From the cell containing the given text, extract its center point as (X, Y) coordinate. 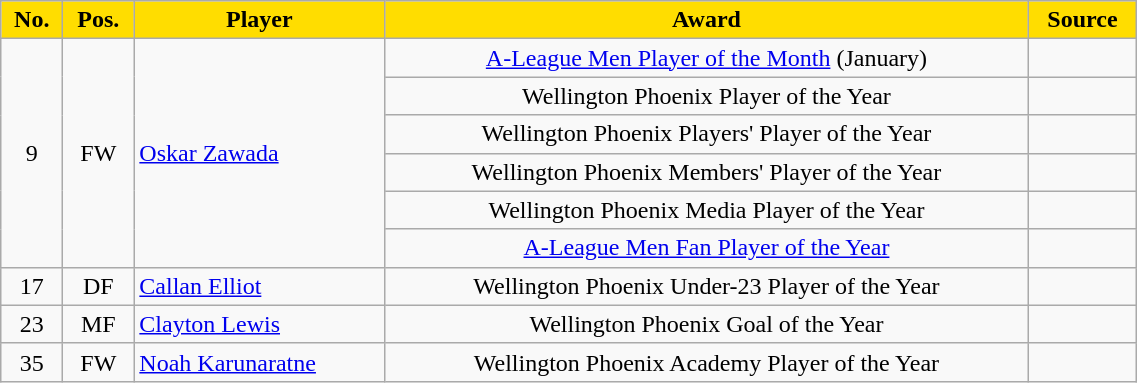
A-League Men Player of the Month (January) (706, 58)
Wellington Phoenix Player of the Year (706, 96)
Wellington Phoenix Under-23 Player of the Year (706, 286)
DF (98, 286)
Wellington Phoenix Goal of the Year (706, 324)
Wellington Phoenix Members' Player of the Year (706, 172)
Noah Karunaratne (260, 362)
Callan Elliot (260, 286)
9 (32, 153)
A-League Men Fan Player of the Year (706, 248)
Wellington Phoenix Academy Player of the Year (706, 362)
Wellington Phoenix Media Player of the Year (706, 210)
MF (98, 324)
Clayton Lewis (260, 324)
17 (32, 286)
No. (32, 20)
Award (706, 20)
Player (260, 20)
Wellington Phoenix Players' Player of the Year (706, 134)
Pos. (98, 20)
Source (1082, 20)
Oskar Zawada (260, 153)
23 (32, 324)
35 (32, 362)
